Determine the (X, Y) coordinate at the center of the cell enclosing the given text.  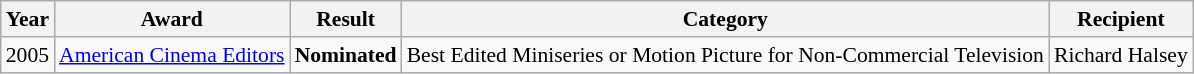
Result (346, 19)
Category (726, 19)
Recipient (1121, 19)
American Cinema Editors (172, 55)
Award (172, 19)
Richard Halsey (1121, 55)
Year (28, 19)
Nominated (346, 55)
Best Edited Miniseries or Motion Picture for Non-Commercial Television (726, 55)
2005 (28, 55)
